Search for the cell housing the specified text and yield its (x, y) center coordinate. 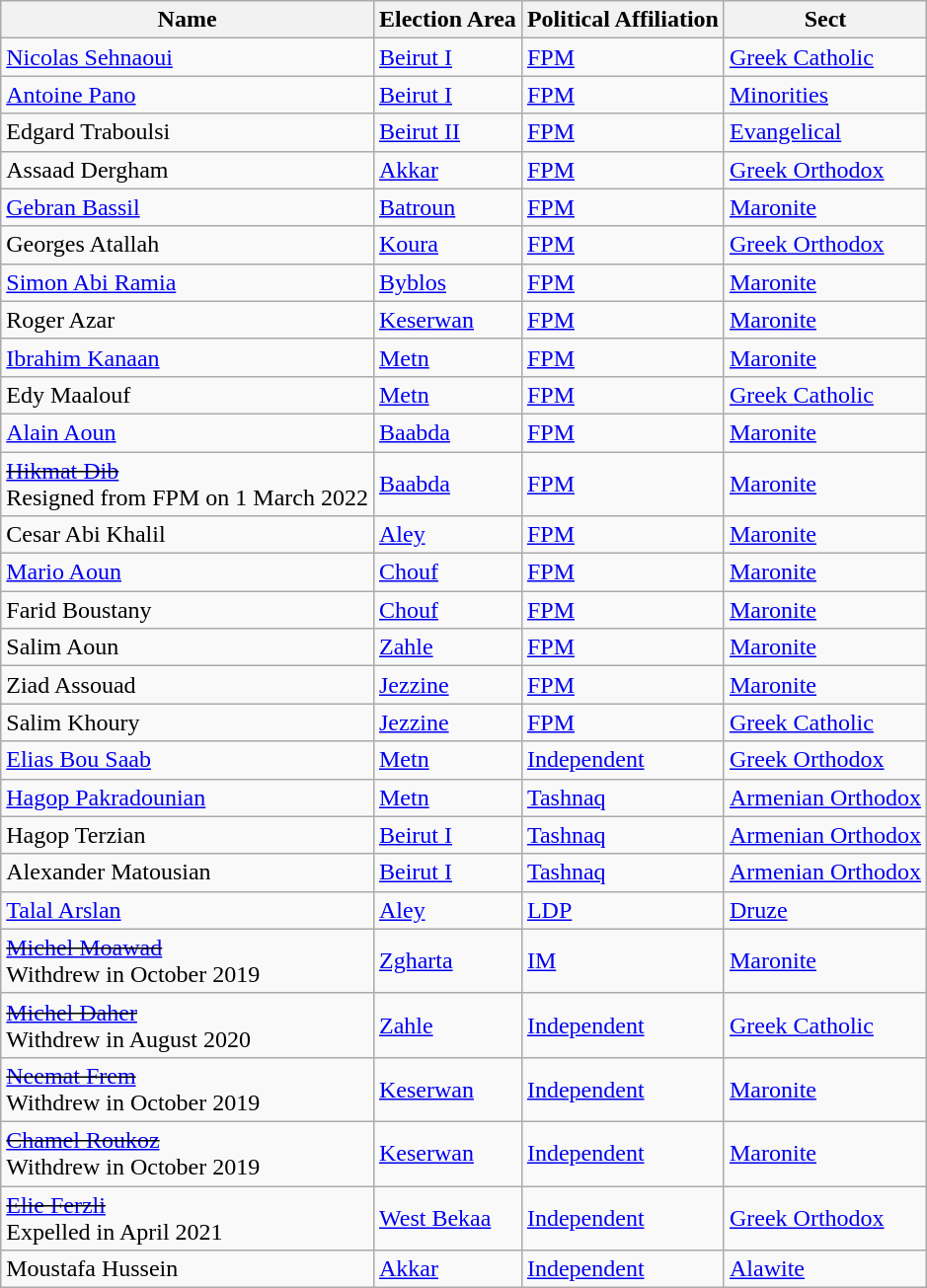
Name (188, 20)
Alexander Matousian (188, 872)
Farid Boustany (188, 610)
Byblos (447, 282)
Roger Azar (188, 320)
Zgharta (447, 961)
Cesar Abi Khalil (188, 535)
Koura (447, 245)
Michel DaherWithdrew in August 2020 (188, 1024)
Michel MoawadWithdrew in October 2019 (188, 961)
LDP (622, 910)
Chamel RoukozWithdrew in October 2019 (188, 1153)
Minorities (825, 95)
Salim Aoun (188, 647)
Moustafa Hussein (188, 1269)
Alawite (825, 1269)
Hikmat DibResigned from FPM on 1 March 2022 (188, 484)
Assaad Dergham (188, 170)
Beirut II (447, 132)
Evangelical (825, 132)
Ibrahim Kanaan (188, 357)
Elias Bou Saab (188, 760)
Georges Atallah (188, 245)
Neemat FremWithdrew in October 2019 (188, 1090)
Nicolas Sehnaoui (188, 57)
Salim Khoury (188, 722)
Mario Aoun (188, 572)
Druze (825, 910)
Hagop Pakradounian (188, 797)
IM (622, 961)
Gebran Bassil (188, 207)
Edgard Traboulsi (188, 132)
Simon Abi Ramia (188, 282)
Alain Aoun (188, 432)
Political Affiliation (622, 20)
Edy Maalouf (188, 395)
Elie FerzliExpelled in April 2021 (188, 1218)
Sect (825, 20)
West Bekaa (447, 1218)
Batroun (447, 207)
Antoine Pano (188, 95)
Hagop Terzian (188, 835)
Talal Arslan (188, 910)
Election Area (447, 20)
Ziad Assouad (188, 685)
